Return (X, Y) of the center of cell containing provided text 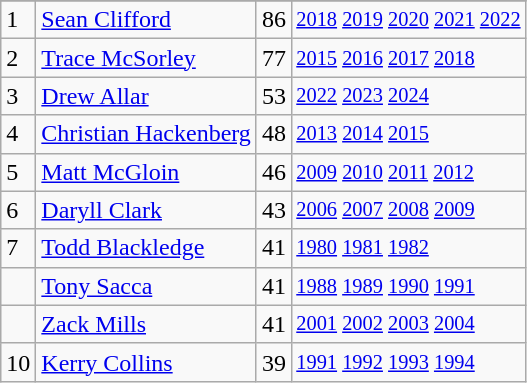
Zack Mills (146, 324)
2015 2016 2017 2018 (408, 58)
43 (274, 210)
6 (18, 210)
86 (274, 20)
48 (274, 134)
1991 1992 1993 1994 (408, 362)
1 (18, 20)
39 (274, 362)
3 (18, 96)
1988 1989 1990 1991 (408, 286)
1980 1981 1982 (408, 248)
2 (18, 58)
2022 2023 2024 (408, 96)
2013 2014 2015 (408, 134)
Kerry Collins (146, 362)
Sean Clifford (146, 20)
10 (18, 362)
Matt McGloin (146, 172)
Todd Blackledge (146, 248)
5 (18, 172)
Tony Sacca (146, 286)
2001 2002 2003 2004 (408, 324)
53 (274, 96)
Trace McSorley (146, 58)
Christian Hackenberg (146, 134)
2018 2019 2020 2021 2022 (408, 20)
7 (18, 248)
2009 2010 2011 2012 (408, 172)
46 (274, 172)
Daryll Clark (146, 210)
Drew Allar (146, 96)
4 (18, 134)
2006 2007 2008 2009 (408, 210)
77 (274, 58)
